Search for the cell housing the specified text and yield its (x, y) center coordinate. 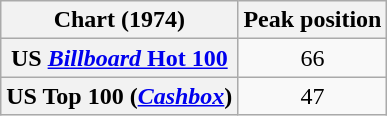
Chart (1974) (120, 20)
66 (312, 58)
US Billboard Hot 100 (120, 58)
Peak position (312, 20)
47 (312, 96)
US Top 100 (Cashbox) (120, 96)
